Output the (x, y) coordinate of the center of the cell containing the given text.  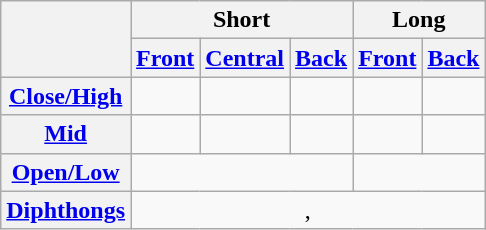
Short (242, 20)
Long (419, 20)
Close/High (66, 96)
, (308, 210)
Central (245, 58)
Mid (66, 134)
Diphthongs (66, 210)
Open/Low (66, 172)
